Search for the cell housing the specified text and yield its [x, y] center coordinate. 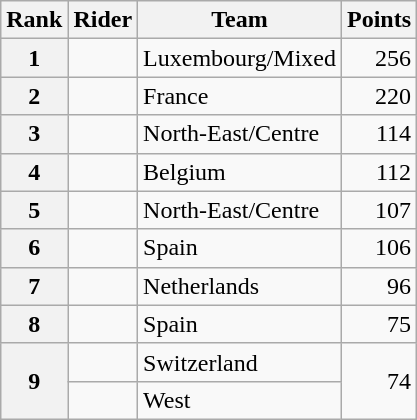
West [240, 400]
Luxembourg/Mixed [240, 58]
220 [380, 96]
107 [380, 210]
France [240, 96]
75 [380, 324]
4 [34, 172]
74 [380, 381]
6 [34, 248]
Team [240, 20]
7 [34, 286]
2 [34, 96]
256 [380, 58]
106 [380, 248]
114 [380, 134]
3 [34, 134]
Belgium [240, 172]
Rider [103, 20]
8 [34, 324]
Netherlands [240, 286]
9 [34, 381]
5 [34, 210]
Points [380, 20]
Switzerland [240, 362]
1 [34, 58]
112 [380, 172]
96 [380, 286]
Rank [34, 20]
